From the cell containing the given text, extract its center point as (X, Y) coordinate. 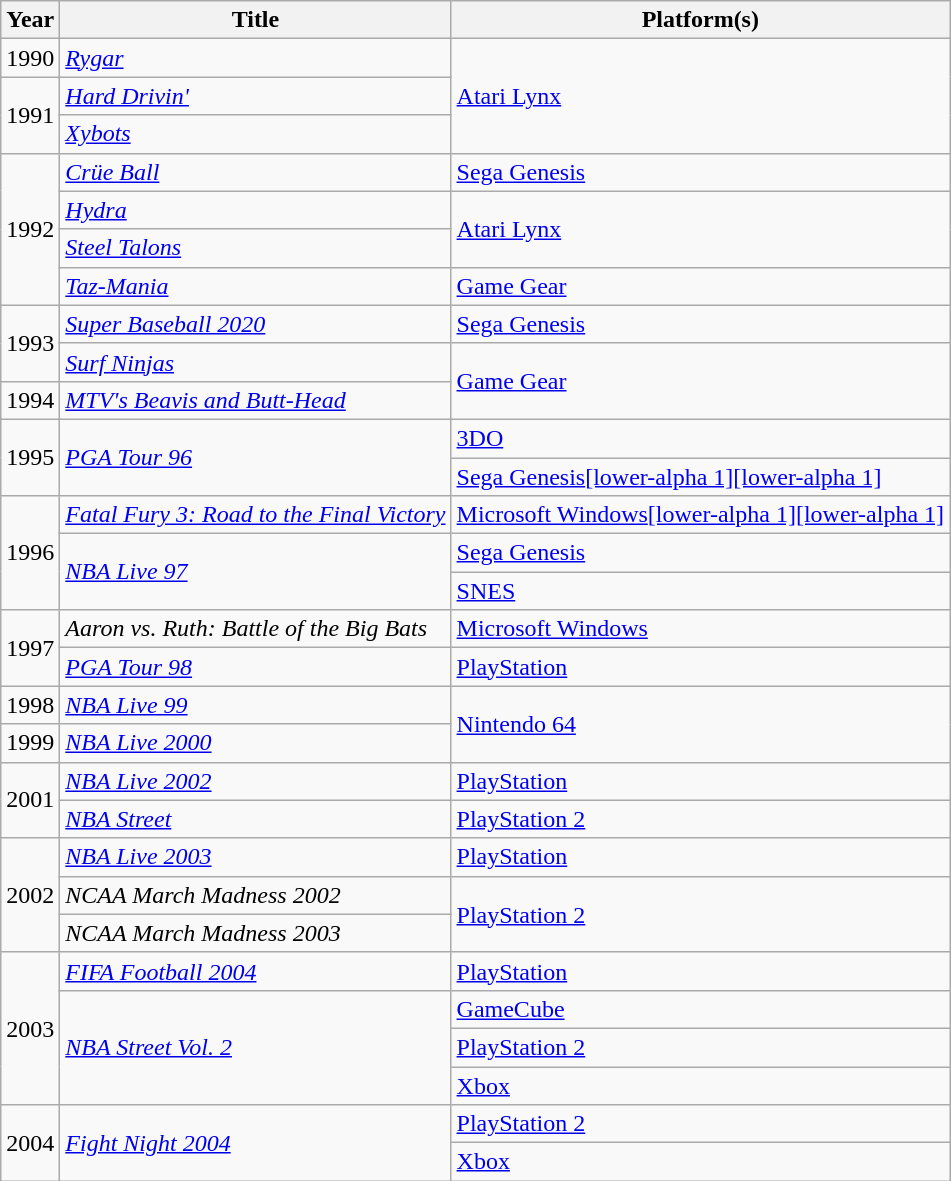
FIFA Football 2004 (256, 971)
NBA Live 97 (256, 572)
3DO (700, 438)
Crüe Ball (256, 172)
PGA Tour 96 (256, 457)
2002 (30, 895)
Nintendo 64 (700, 724)
1997 (30, 648)
1993 (30, 343)
NCAA March Madness 2003 (256, 933)
1992 (30, 229)
2004 (30, 1143)
NBA Live 2003 (256, 857)
1999 (30, 743)
MTV's Beavis and Butt-Head (256, 400)
NBA Live 2002 (256, 781)
Microsoft Windows[lower-alpha 1][lower-alpha 1] (700, 515)
PGA Tour 98 (256, 667)
SNES (700, 591)
1996 (30, 553)
Taz-Mania (256, 286)
Rygar (256, 58)
Title (256, 20)
Microsoft Windows (700, 629)
1994 (30, 400)
Fight Night 2004 (256, 1143)
NBA Live 2000 (256, 743)
Super Baseball 2020 (256, 324)
Fatal Fury 3: Road to the Final Victory (256, 515)
Surf Ninjas (256, 362)
NCAA March Madness 2002 (256, 895)
GameCube (700, 1009)
1995 (30, 457)
Sega Genesis[lower-alpha 1][lower-alpha 1] (700, 477)
Xybots (256, 134)
Platform(s) (700, 20)
NBA Street Vol. 2 (256, 1047)
Aaron vs. Ruth: Battle of the Big Bats (256, 629)
Hydra (256, 210)
2003 (30, 1028)
Steel Talons (256, 248)
NBA Live 99 (256, 705)
1990 (30, 58)
1998 (30, 705)
Year (30, 20)
NBA Street (256, 819)
2001 (30, 800)
Hard Drivin' (256, 96)
1991 (30, 115)
